Capture the cell that displays the provided text and extract its [X, Y] central coordinate. 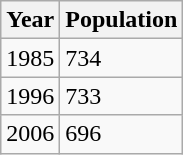
734 [122, 58]
Population [122, 20]
2006 [30, 134]
1996 [30, 96]
Year [30, 20]
733 [122, 96]
1985 [30, 58]
696 [122, 134]
